For the text-containing cell, return its midpoint in (X, Y) coordinate format. 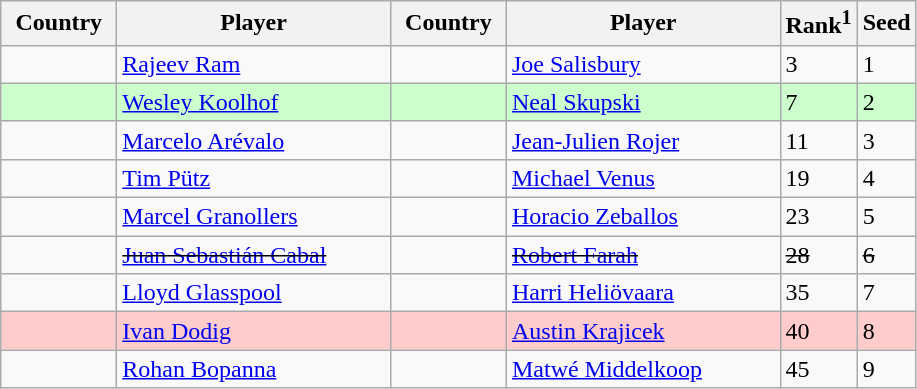
Joe Salisbury (643, 64)
Robert Farah (643, 255)
Marcel Granollers (254, 217)
4 (886, 178)
Marcelo Arévalo (254, 140)
Michael Venus (643, 178)
Juan Sebastián Cabal (254, 255)
Lloyd Glasspool (254, 293)
Jean-Julien Rojer (643, 140)
5 (886, 217)
Seed (886, 24)
Rajeev Ram (254, 64)
Harri Heliövaara (643, 293)
Horacio Zeballos (643, 217)
2 (886, 102)
9 (886, 369)
35 (818, 293)
Austin Krajicek (643, 331)
Rohan Bopanna (254, 369)
Ivan Dodig (254, 331)
28 (818, 255)
Wesley Koolhof (254, 102)
Tim Pütz (254, 178)
Neal Skupski (643, 102)
8 (886, 331)
6 (886, 255)
1 (886, 64)
11 (818, 140)
45 (818, 369)
40 (818, 331)
19 (818, 178)
23 (818, 217)
Matwé Middelkoop (643, 369)
Rank1 (818, 24)
